Determine the [X, Y] coordinate at the center of the cell enclosing the given text.  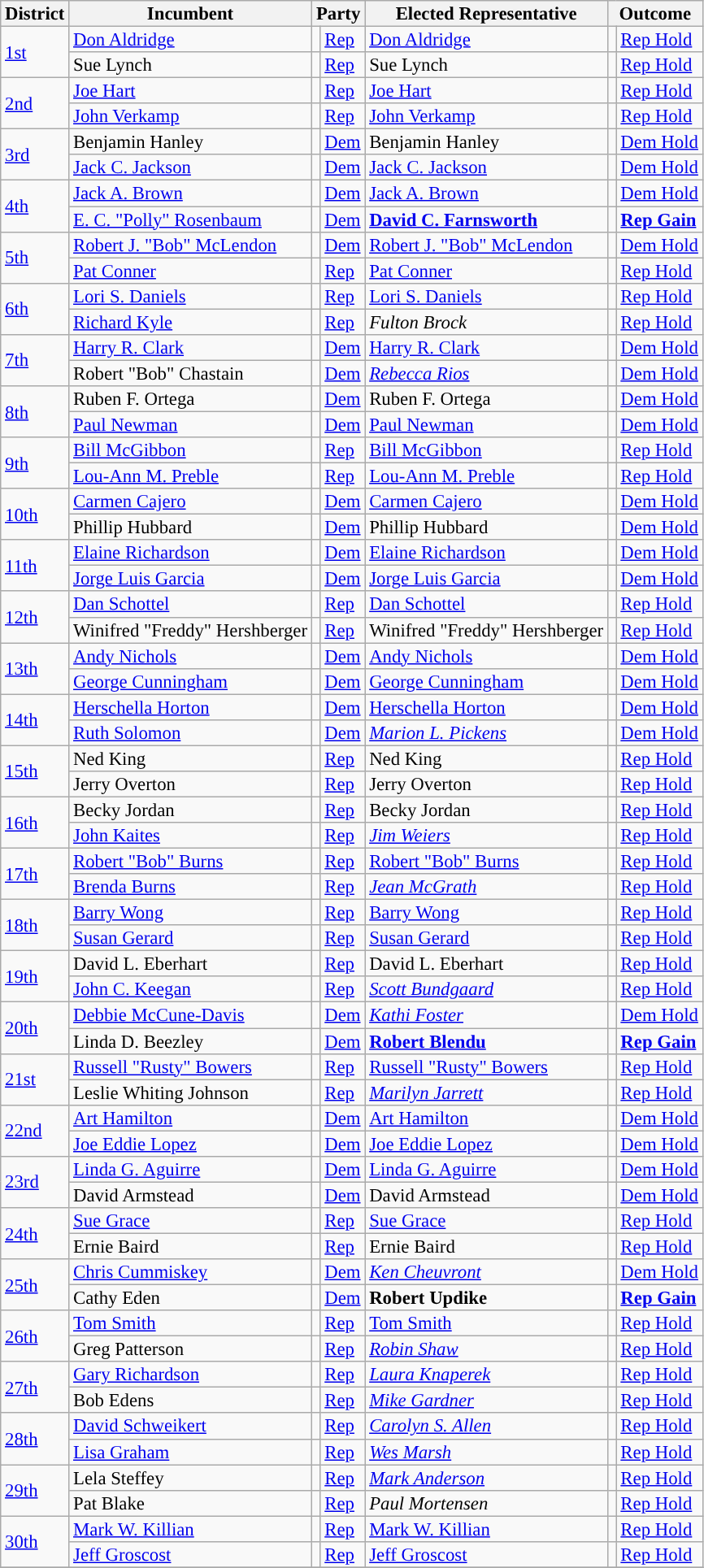
12th [35, 618]
16th [35, 823]
Outcome [655, 14]
Cathy Eden [190, 1298]
15th [35, 771]
17th [35, 875]
22nd [35, 1130]
Incumbent [190, 14]
Scott Bundgaard [486, 990]
Robin Shaw [486, 1349]
Bob Edens [190, 1401]
18th [35, 925]
David Schweikert [190, 1427]
29th [35, 1491]
Jim Weiers [486, 836]
30th [35, 1541]
Marion L. Pickens [486, 733]
4th [35, 206]
Robert "Bob" Chastain [190, 373]
Carolyn S. Allen [486, 1427]
10th [35, 514]
Ruth Solomon [190, 733]
John C. Keegan [190, 990]
27th [35, 1387]
Fulton Brock [486, 322]
Robert Updike [486, 1298]
23rd [35, 1182]
District [35, 14]
7th [35, 361]
Ken Cheuvront [486, 1272]
19th [35, 977]
13th [35, 668]
26th [35, 1336]
E. C. "Polly" Rosenbaum [190, 219]
24th [35, 1234]
20th [35, 1027]
Marilyn Jarrett [486, 1092]
Lisa Graham [190, 1452]
Kathi Foster [486, 1015]
Jean McGrath [486, 887]
11th [35, 566]
Rebecca Rios [486, 373]
9th [35, 463]
Robert Blendu [486, 1041]
Pat Blake [190, 1503]
Chris Cummiskey [190, 1272]
28th [35, 1439]
Mark Anderson [486, 1478]
Wes Marsh [486, 1452]
21st [35, 1079]
David C. Farnsworth [486, 219]
Lela Steffey [190, 1478]
Laura Knaperek [486, 1375]
Party [338, 14]
Debbie McCune-Davis [190, 1015]
25th [35, 1284]
Elected Representative [486, 14]
Linda D. Beezley [190, 1041]
Gary Richardson [190, 1375]
John Kaites [190, 836]
6th [35, 309]
8th [35, 411]
2nd [35, 104]
1st [35, 52]
14th [35, 720]
Richard Kyle [190, 322]
3rd [35, 154]
Greg Patterson [190, 1349]
Paul Mortensen [486, 1503]
Leslie Whiting Johnson [190, 1092]
5th [35, 257]
Brenda Burns [190, 887]
Mike Gardner [486, 1401]
